Search for the cell housing the specified text and yield its (X, Y) center coordinate. 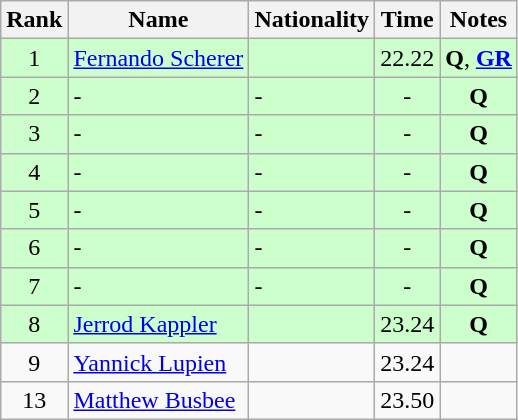
23.50 (408, 400)
Rank (34, 20)
8 (34, 324)
3 (34, 134)
Name (158, 20)
Jerrod Kappler (158, 324)
Nationality (312, 20)
22.22 (408, 58)
Matthew Busbee (158, 400)
6 (34, 248)
4 (34, 172)
Q, GR (479, 58)
Time (408, 20)
1 (34, 58)
5 (34, 210)
2 (34, 96)
Notes (479, 20)
9 (34, 362)
7 (34, 286)
Fernando Scherer (158, 58)
13 (34, 400)
Yannick Lupien (158, 362)
